Capture the cell that displays the provided text and extract its (X, Y) central coordinate. 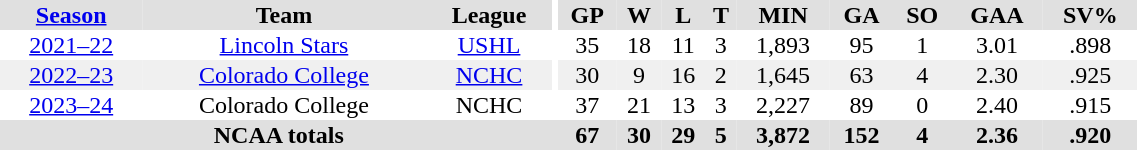
89 (862, 105)
37 (588, 105)
2.40 (997, 105)
3,872 (782, 135)
Lincoln Stars (284, 45)
GAA (997, 15)
35 (588, 45)
W (639, 15)
SO (922, 15)
13 (683, 105)
2021–22 (71, 45)
0 (922, 105)
152 (862, 135)
MIN (782, 15)
29 (683, 135)
9 (639, 75)
21 (639, 105)
95 (862, 45)
63 (862, 75)
1,645 (782, 75)
5 (720, 135)
67 (588, 135)
11 (683, 45)
League (488, 15)
GA (862, 15)
Team (284, 15)
1,893 (782, 45)
GP (588, 15)
T (720, 15)
2022–23 (71, 75)
2.30 (997, 75)
16 (683, 75)
NCAA totals (279, 135)
2,227 (782, 105)
2.36 (997, 135)
L (683, 15)
3.01 (997, 45)
2023–24 (71, 105)
2 (720, 75)
Season (71, 15)
18 (639, 45)
USHL (488, 45)
1 (922, 45)
